For the text-containing cell, return its midpoint in (X, Y) coordinate format. 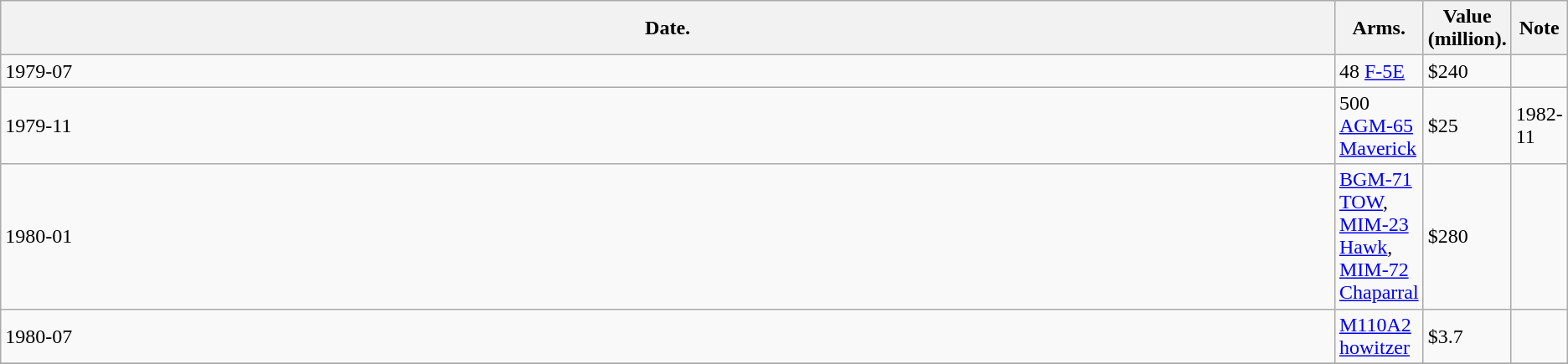
Date. (668, 28)
48 F-5E (1379, 71)
Arms. (1379, 28)
1979-11 (668, 126)
1982-11 (1540, 126)
$280 (1467, 236)
M110A2 howitzer (1379, 336)
BGM-71 TOW, MIM-23 Hawk, MIM-72 Chaparral (1379, 236)
$3.7 (1467, 336)
Note (1540, 28)
Value (million). (1467, 28)
1980-01 (668, 236)
$25 (1467, 126)
1979-07 (668, 71)
$240 (1467, 71)
1980-07 (668, 336)
500 AGM-65 Maverick (1379, 126)
